Return the [X, Y] coordinate for the center point of the cell that contains the specified text.  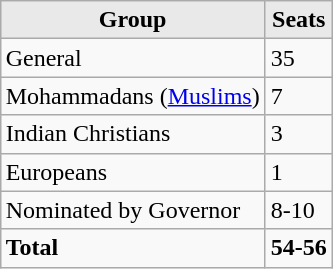
7 [298, 96]
54-56 [298, 248]
3 [298, 134]
Total [132, 248]
35 [298, 58]
Seats [298, 20]
1 [298, 172]
Europeans [132, 172]
General [132, 58]
Nominated by Governor [132, 210]
Indian Christians [132, 134]
8-10 [298, 210]
Mohammadans (Muslims) [132, 96]
Group [132, 20]
